Determine the (x, y) coordinate at the center of the cell enclosing the given text.  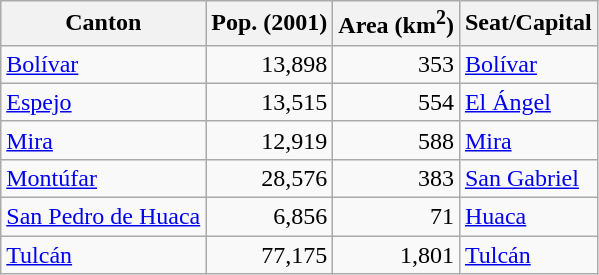
Montúfar (104, 178)
554 (396, 102)
13,515 (270, 102)
28,576 (270, 178)
Canton (104, 24)
San Gabriel (528, 178)
588 (396, 140)
El Ángel (528, 102)
Pop. (2001) (270, 24)
353 (396, 64)
Huaca (528, 217)
12,919 (270, 140)
6,856 (270, 217)
71 (396, 217)
77,175 (270, 255)
383 (396, 178)
Espejo (104, 102)
Area (km2) (396, 24)
13,898 (270, 64)
1,801 (396, 255)
San Pedro de Huaca (104, 217)
Seat/Capital (528, 24)
